Identify which cell holds the provided text, then report its (x, y) central coordinate. 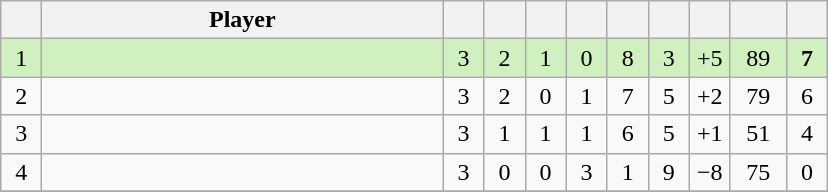
8 (628, 58)
−8 (710, 172)
+1 (710, 134)
51 (758, 134)
Player (242, 20)
+5 (710, 58)
89 (758, 58)
75 (758, 172)
9 (668, 172)
+2 (710, 96)
79 (758, 96)
